For the text-containing cell, return its midpoint in (X, Y) coordinate format. 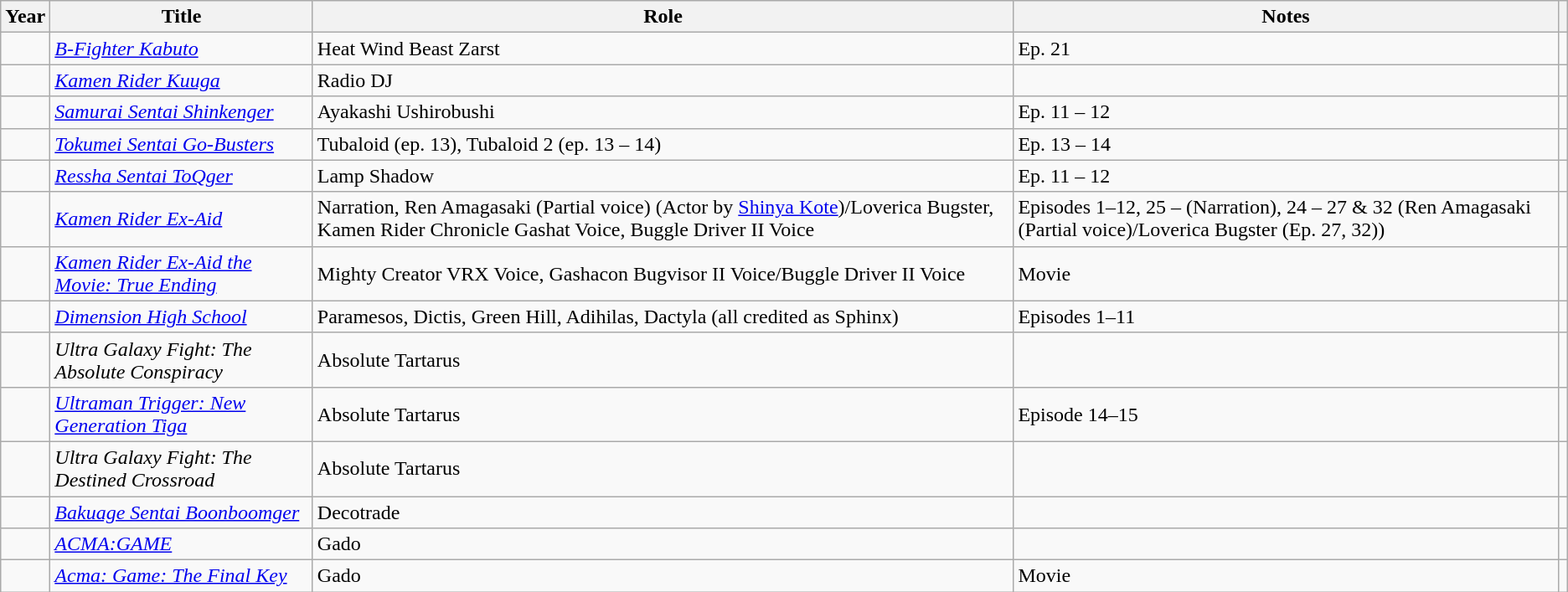
Heat Wind Beast Zarst (663, 49)
Bakuage Sentai Boonboomger (181, 512)
Ep. 13 – 14 (1286, 144)
Tubaloid (ep. 13), Tubaloid 2 (ep. 13 – 14) (663, 144)
Ultra Galaxy Fight: The Absolute Conspiracy (181, 360)
Ultra Galaxy Fight: The Destined Crossroad (181, 469)
Year (25, 17)
Kamen Rider Ex-Aid (181, 219)
Decotrade (663, 512)
B-Fighter Kabuto (181, 49)
Acma: Game: The Final Key (181, 576)
Tokumei Sentai Go-Busters (181, 144)
Role (663, 17)
Ultraman Trigger: New Generation Tiga (181, 414)
Ep. 21 (1286, 49)
Episodes 1–12, 25 – (Narration), 24 – 27 & 32 (Ren Amagasaki (Partial voice)/Loverica Bugster (Ep. 27, 32)) (1286, 219)
Dimension High School (181, 317)
Kamen Rider Ex-Aid the Movie: True Ending (181, 273)
Ressha Sentai ToQger (181, 176)
Kamen Rider Kuuga (181, 80)
Radio DJ (663, 80)
Ayakashi Ushirobushi (663, 112)
Mighty Creator VRX Voice, Gashacon Bugvisor II Voice/Buggle Driver II Voice (663, 273)
ACMA:GAME (181, 544)
Lamp Shadow (663, 176)
Samurai Sentai Shinkenger (181, 112)
Paramesos, Dictis, Green Hill, Adihilas, Dactyla (all credited as Sphinx) (663, 317)
Title (181, 17)
Narration, Ren Amagasaki (Partial voice) (Actor by Shinya Kote)/Loverica Bugster, Kamen Rider Chronicle Gashat Voice, Buggle Driver II Voice (663, 219)
Episode 14–15 (1286, 414)
Episodes 1–11 (1286, 317)
Notes (1286, 17)
